Return (x, y) of the center of cell containing provided text 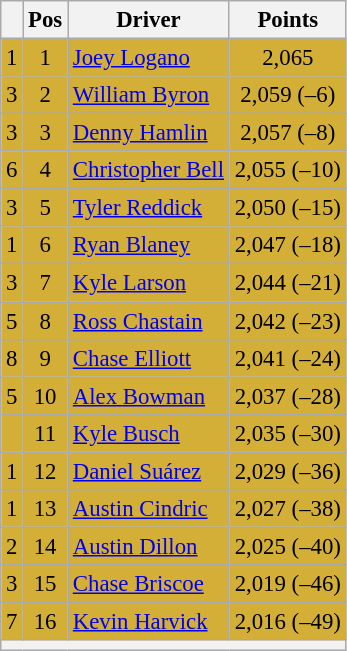
Points (288, 20)
2,050 (–15) (288, 208)
Joey Logano (149, 58)
Kyle Busch (149, 433)
2,029 (–36) (288, 471)
13 (46, 509)
William Byron (149, 95)
Tyler Reddick (149, 208)
2,059 (–6) (288, 95)
Ryan Blaney (149, 245)
Austin Cindric (149, 509)
2,044 (–21) (288, 283)
Christopher Bell (149, 170)
10 (46, 396)
4 (46, 170)
12 (46, 471)
2,055 (–10) (288, 170)
Chase Briscoe (149, 584)
Driver (149, 20)
Pos (46, 20)
11 (46, 433)
Daniel Suárez (149, 471)
15 (46, 584)
Kevin Harvick (149, 621)
Ross Chastain (149, 321)
Chase Elliott (149, 358)
2,065 (288, 58)
2,016 (–49) (288, 621)
Kyle Larson (149, 283)
Alex Bowman (149, 396)
2,027 (–38) (288, 509)
2,037 (–28) (288, 396)
2,042 (–23) (288, 321)
2,047 (–18) (288, 245)
2,035 (–30) (288, 433)
16 (46, 621)
9 (46, 358)
Denny Hamlin (149, 133)
2,041 (–24) (288, 358)
14 (46, 546)
Austin Dillon (149, 546)
2,025 (–40) (288, 546)
2,019 (–46) (288, 584)
2,057 (–8) (288, 133)
